Capture the cell that displays the provided text and extract its [X, Y] central coordinate. 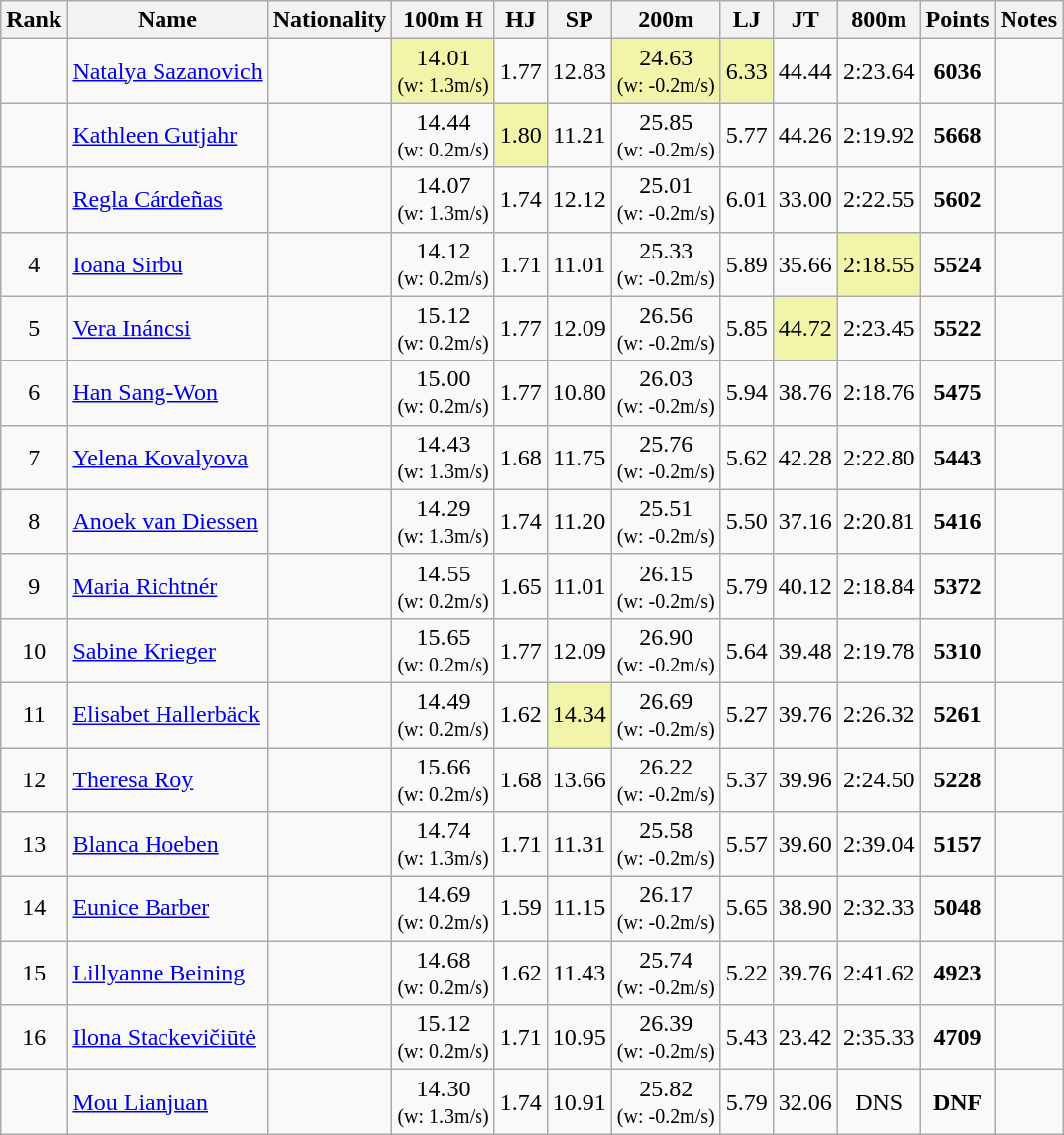
23.42 [804, 1038]
14.30(w: 1.3m/s) [444, 1101]
14.34 [579, 715]
1.59 [521, 909]
44.72 [804, 329]
11.43 [579, 973]
Maria Richtnér [167, 586]
5.57 [747, 844]
15.00(w: 0.2m/s) [444, 392]
13 [34, 844]
12.83 [579, 71]
11.20 [579, 521]
5.27 [747, 715]
14.43(w: 1.3m/s) [444, 458]
5522 [957, 329]
26.69(w: -0.2m/s) [666, 715]
2:22.80 [879, 458]
2:26.32 [879, 715]
15.65(w: 0.2m/s) [444, 650]
40.12 [804, 586]
44.26 [804, 135]
6 [34, 392]
800m [879, 20]
15.66(w: 0.2m/s) [444, 778]
14.44(w: 0.2m/s) [444, 135]
25.85(w: -0.2m/s) [666, 135]
39.60 [804, 844]
Anoek van Diessen [167, 521]
5.89 [747, 263]
5416 [957, 521]
5.37 [747, 778]
5372 [957, 586]
5 [34, 329]
5443 [957, 458]
Theresa Roy [167, 778]
5.62 [747, 458]
38.90 [804, 909]
2:35.33 [879, 1038]
Sabine Krieger [167, 650]
4 [34, 263]
10.80 [579, 392]
33.00 [804, 200]
12 [34, 778]
5.85 [747, 329]
5668 [957, 135]
2:41.62 [879, 973]
5.43 [747, 1038]
25.82(w: -0.2m/s) [666, 1101]
15 [34, 973]
Notes [1028, 20]
32.06 [804, 1101]
14.55(w: 0.2m/s) [444, 586]
5.77 [747, 135]
5.50 [747, 521]
200m [666, 20]
Nationality [330, 20]
25.58(w: -0.2m/s) [666, 844]
10 [34, 650]
5310 [957, 650]
5475 [957, 392]
6.33 [747, 71]
11.21 [579, 135]
Natalya Sazanovich [167, 71]
7 [34, 458]
25.76(w: -0.2m/s) [666, 458]
SP [579, 20]
Points [957, 20]
Regla Cárdeñas [167, 200]
14.12(w: 0.2m/s) [444, 263]
2:22.55 [879, 200]
2:23.64 [879, 71]
Yelena Kovalyova [167, 458]
5.22 [747, 973]
5048 [957, 909]
10.91 [579, 1101]
2:18.84 [879, 586]
5.94 [747, 392]
14 [34, 909]
14.69(w: 0.2m/s) [444, 909]
35.66 [804, 263]
26.03(w: -0.2m/s) [666, 392]
12.12 [579, 200]
5524 [957, 263]
Elisabet Hallerbäck [167, 715]
11.15 [579, 909]
37.16 [804, 521]
14.68(w: 0.2m/s) [444, 973]
14.74(w: 1.3m/s) [444, 844]
16 [34, 1038]
8 [34, 521]
Lillyanne Beining [167, 973]
5.65 [747, 909]
2:19.78 [879, 650]
14.07(w: 1.3m/s) [444, 200]
26.39(w: -0.2m/s) [666, 1038]
2:24.50 [879, 778]
Name [167, 20]
2:23.45 [879, 329]
Ilona Stackevičiūtė [167, 1038]
Blanca Hoeben [167, 844]
10.95 [579, 1038]
26.15(w: -0.2m/s) [666, 586]
5602 [957, 200]
Han Sang-Won [167, 392]
JT [804, 20]
DNF [957, 1101]
5228 [957, 778]
25.01(w: -0.2m/s) [666, 200]
44.44 [804, 71]
5157 [957, 844]
39.48 [804, 650]
11.75 [579, 458]
100m H [444, 20]
Rank [34, 20]
11 [34, 715]
1.80 [521, 135]
24.63(w: -0.2m/s) [666, 71]
26.22(w: -0.2m/s) [666, 778]
14.49(w: 0.2m/s) [444, 715]
13.66 [579, 778]
39.96 [804, 778]
Vera Ináncsi [167, 329]
Eunice Barber [167, 909]
DNS [879, 1101]
14.29(w: 1.3m/s) [444, 521]
Kathleen Gutjahr [167, 135]
2:39.04 [879, 844]
5.64 [747, 650]
26.56(w: -0.2m/s) [666, 329]
6036 [957, 71]
2:18.55 [879, 263]
25.74(w: -0.2m/s) [666, 973]
26.17(w: -0.2m/s) [666, 909]
4923 [957, 973]
Mou Lianjuan [167, 1101]
25.51(w: -0.2m/s) [666, 521]
2:18.76 [879, 392]
26.90(w: -0.2m/s) [666, 650]
Ioana Sirbu [167, 263]
2:20.81 [879, 521]
1.65 [521, 586]
2:32.33 [879, 909]
38.76 [804, 392]
11.31 [579, 844]
HJ [521, 20]
6.01 [747, 200]
2:19.92 [879, 135]
9 [34, 586]
25.33(w: -0.2m/s) [666, 263]
5261 [957, 715]
14.01(w: 1.3m/s) [444, 71]
4709 [957, 1038]
42.28 [804, 458]
LJ [747, 20]
